Output the [x, y] coordinate of the center of the cell containing the given text.  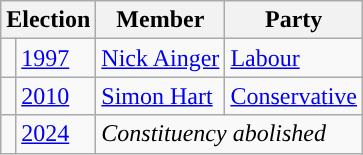
Member [160, 20]
Conservative [294, 96]
Party [294, 20]
Election [48, 20]
Simon Hart [160, 96]
2024 [56, 134]
Constituency abolished [230, 134]
Labour [294, 58]
2010 [56, 96]
1997 [56, 58]
Nick Ainger [160, 58]
